Scan for the cell matching the given text and deliver its [X, Y] coordinate at center. 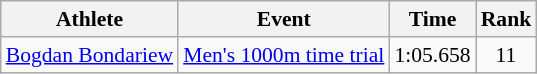
Men's 1000m time trial [284, 55]
Event [284, 19]
1:05.658 [432, 55]
11 [506, 55]
Athlete [90, 19]
Rank [506, 19]
Bogdan Bondariew [90, 55]
Time [432, 19]
